Return the (X, Y) coordinate for the center point of the cell that contains the specified text.  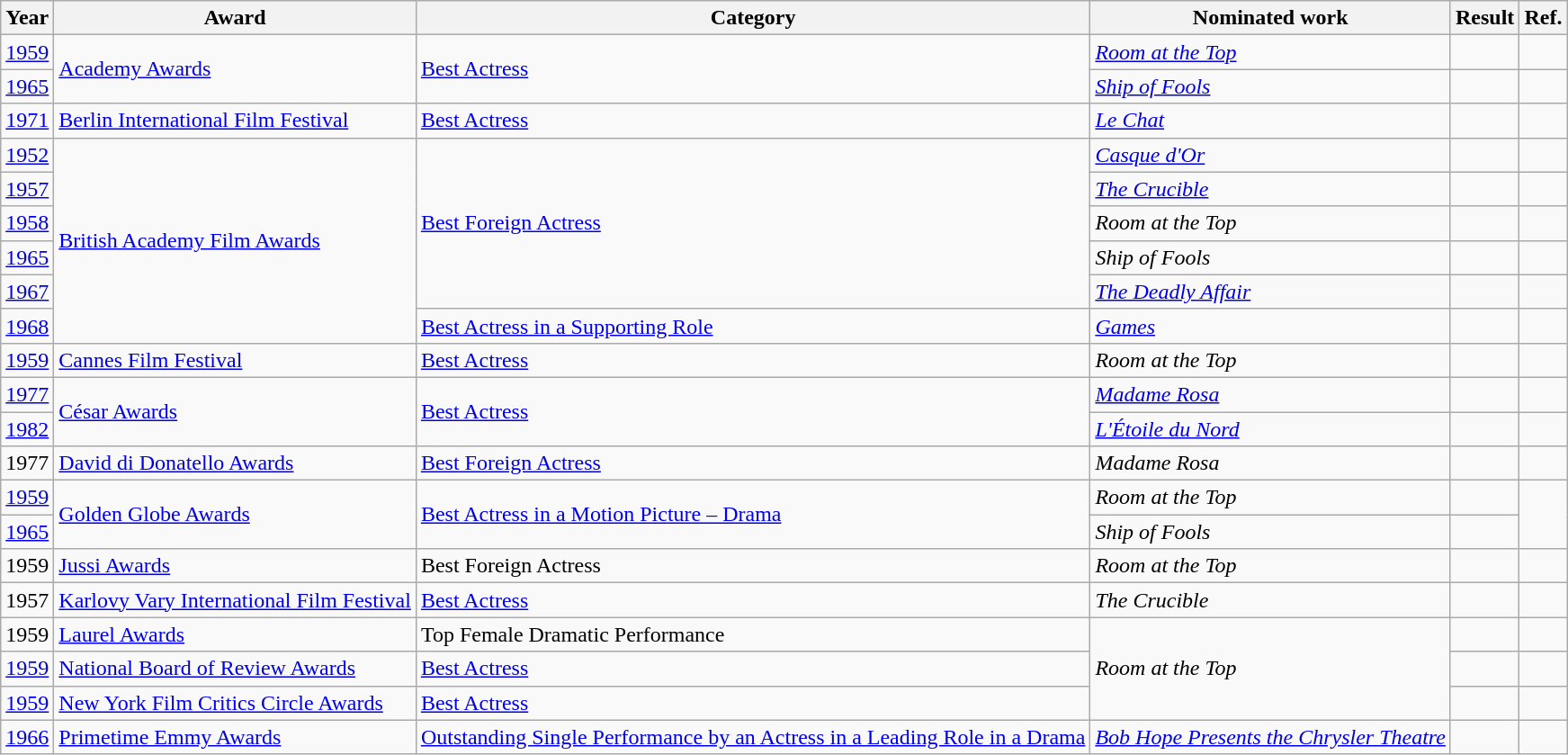
Nominated work (1270, 18)
Cannes Film Festival (236, 360)
Le Chat (1270, 121)
1971 (27, 121)
Outstanding Single Performance by an Actress in a Leading Role in a Drama (753, 737)
David di Donatello Awards (236, 463)
Games (1270, 326)
1967 (27, 292)
The Deadly Affair (1270, 292)
Karlovy Vary International Film Festival (236, 600)
1968 (27, 326)
Result (1484, 18)
1958 (27, 223)
Best Actress in a Supporting Role (753, 326)
Primetime Emmy Awards (236, 737)
Academy Awards (236, 69)
Category (753, 18)
National Board of Review Awards (236, 669)
Golden Globe Awards (236, 515)
New York Film Critics Circle Awards (236, 703)
Berlin International Film Festival (236, 121)
Ref. (1544, 18)
César Awards (236, 411)
Award (236, 18)
Year (27, 18)
Casque d'Or (1270, 155)
1952 (27, 155)
Laurel Awards (236, 634)
1966 (27, 737)
Top Female Dramatic Performance (753, 634)
Best Actress in a Motion Picture – Drama (753, 515)
Jussi Awards (236, 566)
Bob Hope Presents the Chrysler Theatre (1270, 737)
L'Étoile du Nord (1270, 429)
British Academy Film Awards (236, 240)
1982 (27, 429)
